Provide the [x, y] coordinate of the cell's center where the given text is located.  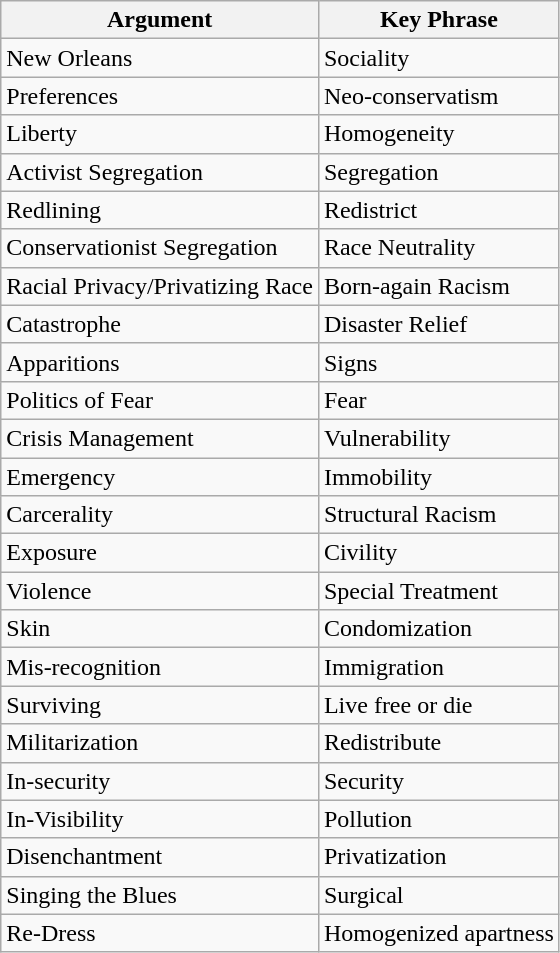
Born-again Racism [438, 286]
Emergency [160, 477]
Civility [438, 553]
Redlining [160, 210]
Immigration [438, 667]
Homogenized apartness [438, 933]
In-security [160, 781]
Neo-conservatism [438, 96]
Live free or die [438, 705]
Disenchantment [160, 857]
Pollution [438, 819]
Argument [160, 20]
Exposure [160, 553]
New Orleans [160, 58]
Special Treatment [438, 591]
Security [438, 781]
Activist Segregation [160, 172]
Re-Dress [160, 933]
Surgical [438, 895]
Politics of Fear [160, 400]
Militarization [160, 743]
Singing the Blues [160, 895]
Surviving [160, 705]
Signs [438, 362]
Homogeneity [438, 134]
Catastrophe [160, 324]
Privatization [438, 857]
Sociality [438, 58]
Race Neutrality [438, 248]
Skin [160, 629]
Racial Privacy/Privatizing Race [160, 286]
Conservationist Segregation [160, 248]
Apparitions [160, 362]
Preferences [160, 96]
Segregation [438, 172]
In-Visibility [160, 819]
Crisis Management [160, 438]
Disaster Relief [438, 324]
Condomization [438, 629]
Key Phrase [438, 20]
Violence [160, 591]
Immobility [438, 477]
Redistrict [438, 210]
Redistribute [438, 743]
Vulnerability [438, 438]
Carcerality [160, 515]
Structural Racism [438, 515]
Mis-recognition [160, 667]
Fear [438, 400]
Liberty [160, 134]
